Output the [x, y] coordinate of the center of the cell containing the given text.  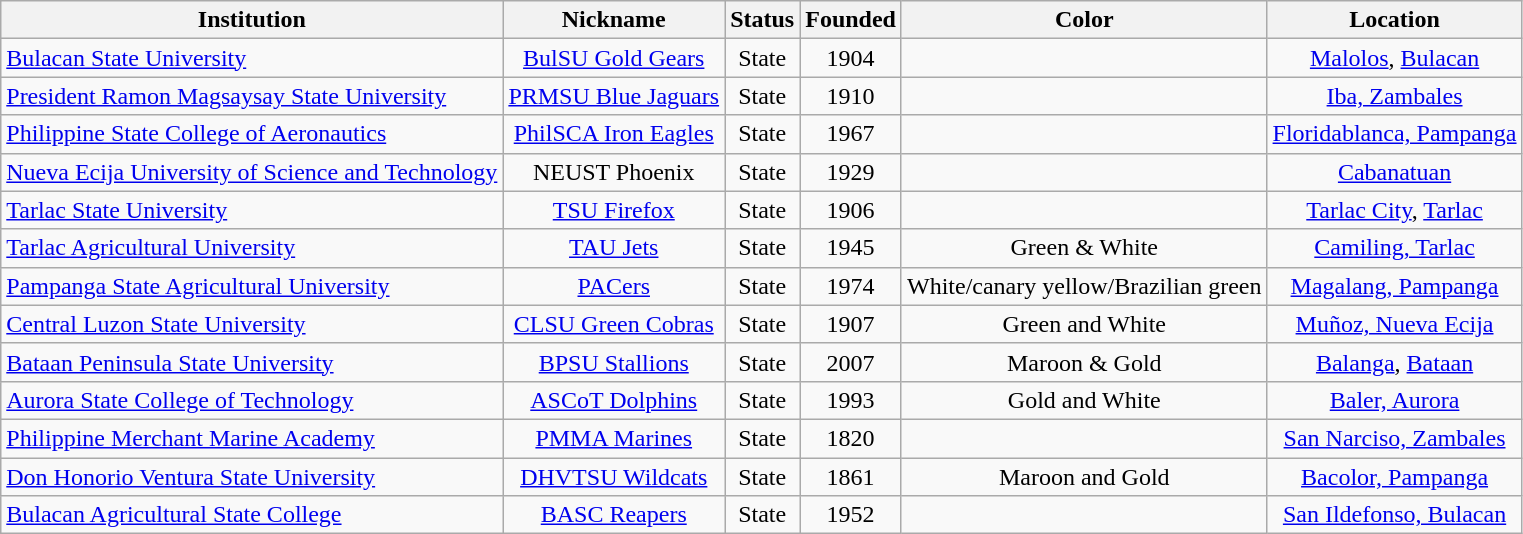
1974 [851, 286]
Nueva Ecija University of Science and Technology [252, 172]
PRMSU Blue Jaguars [614, 96]
PhilSCA Iron Eagles [614, 134]
1945 [851, 248]
1904 [851, 58]
1907 [851, 324]
Bulacan State University [252, 58]
Floridablanca, Pampanga [1394, 134]
1861 [851, 477]
Philippine State College of Aeronautics [252, 134]
PACers [614, 286]
Aurora State College of Technology [252, 400]
Tarlac State University [252, 210]
President Ramon Magsaysay State University [252, 96]
1910 [851, 96]
TAU Jets [614, 248]
Don Honorio Ventura State University [252, 477]
2007 [851, 362]
Cabanatuan [1394, 172]
San Ildefonso, Bulacan [1394, 515]
Malolos, Bulacan [1394, 58]
TSU Firefox [614, 210]
Bulacan Agricultural State College [252, 515]
Central Luzon State University [252, 324]
Tarlac City, Tarlac [1394, 210]
Muñoz, Nueva Ecija [1394, 324]
Philippine Merchant Marine Academy [252, 438]
White/canary yellow/Brazilian green [1084, 286]
BulSU Gold Gears [614, 58]
NEUST Phoenix [614, 172]
Bataan Peninsula State University [252, 362]
Maroon & Gold [1084, 362]
PMMA Marines [614, 438]
Iba, Zambales [1394, 96]
Camiling, Tarlac [1394, 248]
BPSU Stallions [614, 362]
Color [1084, 20]
DHVTSU Wildcats [614, 477]
Founded [851, 20]
Tarlac Agricultural University [252, 248]
Gold and White [1084, 400]
1967 [851, 134]
1993 [851, 400]
ASCoT Dolphins [614, 400]
1929 [851, 172]
Magalang, Pampanga [1394, 286]
1906 [851, 210]
CLSU Green Cobras [614, 324]
Nickname [614, 20]
Maroon and Gold [1084, 477]
Green and White [1084, 324]
Status [762, 20]
Balanga, Bataan [1394, 362]
Bacolor, Pampanga [1394, 477]
BASC Reapers [614, 515]
San Narciso, Zambales [1394, 438]
Green & White [1084, 248]
Location [1394, 20]
Pampanga State Agricultural University [252, 286]
1952 [851, 515]
Institution [252, 20]
Baler, Aurora [1394, 400]
1820 [851, 438]
